Return the (x, y) coordinate for the center point of the cell that contains the specified text.  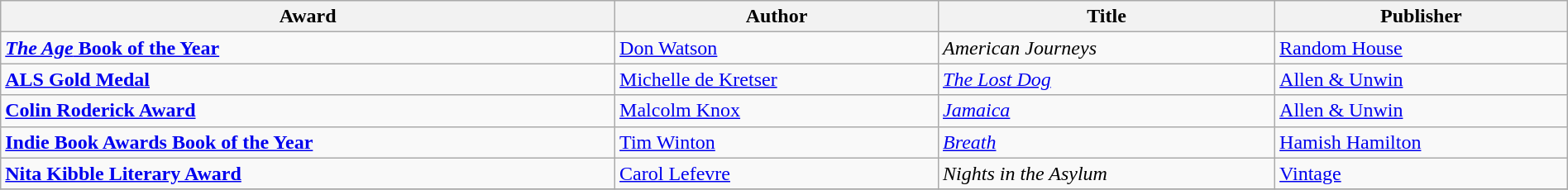
Hamish Hamilton (1422, 142)
Michelle de Kretser (777, 79)
ALS Gold Medal (308, 79)
Publisher (1422, 17)
Colin Roderick Award (308, 111)
Malcolm Knox (777, 111)
Title (1107, 17)
Nita Kibble Literary Award (308, 173)
Award (308, 17)
Nights in the Asylum (1107, 173)
Indie Book Awards Book of the Year (308, 142)
Tim Winton (777, 142)
Author (777, 17)
American Journeys (1107, 48)
Jamaica (1107, 111)
The Age Book of the Year (308, 48)
Vintage (1422, 173)
The Lost Dog (1107, 79)
Breath (1107, 142)
Carol Lefevre (777, 173)
Random House (1422, 48)
Don Watson (777, 48)
